Detect which cell encompasses the target text, then output its [X, Y] center coordinate. 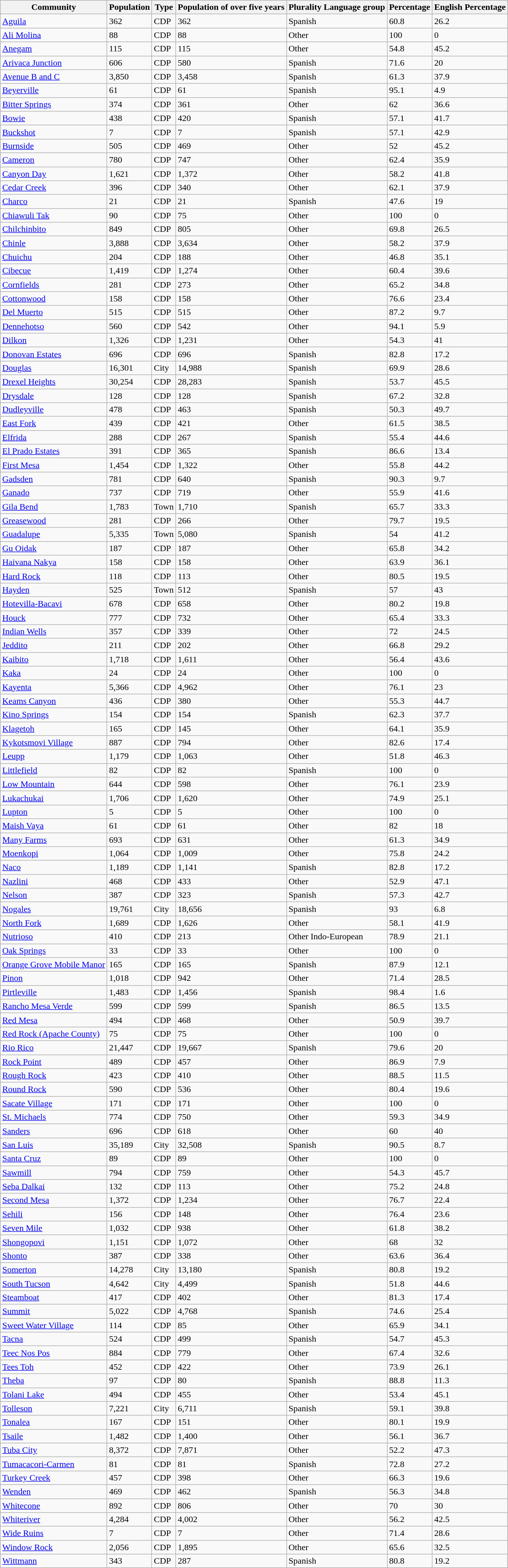
132 [130, 1186]
36.7 [470, 1436]
Plurality Language group [337, 7]
64.1 [410, 729]
Dennehotso [54, 326]
24.5 [470, 632]
323 [231, 895]
Dudleyville [54, 410]
41.9 [470, 923]
525 [130, 590]
Greasewood [54, 520]
606 [130, 63]
69.8 [410, 229]
Chuichu [54, 257]
97 [130, 1381]
35,189 [130, 1145]
38.5 [470, 424]
21,447 [130, 1048]
4,642 [130, 1283]
94.1 [410, 326]
19,761 [130, 909]
Ganado [54, 493]
68 [410, 1242]
1,783 [130, 507]
1,063 [231, 756]
779 [231, 1353]
25.4 [470, 1311]
18,656 [231, 909]
32.5 [470, 1547]
26.2 [470, 21]
Seba Dalkai [54, 1186]
3,634 [231, 243]
211 [130, 645]
1,179 [130, 756]
57 [410, 590]
942 [231, 978]
455 [231, 1395]
598 [231, 784]
Tacna [54, 1339]
Tolani Lake [54, 1395]
61.8 [410, 1228]
737 [130, 493]
13.5 [470, 1006]
267 [231, 437]
1,611 [231, 659]
4,768 [231, 1311]
55.3 [410, 701]
46.3 [470, 756]
62 [410, 104]
5.9 [470, 326]
54.8 [410, 49]
Community [54, 7]
1,400 [231, 1436]
148 [231, 1214]
Tonalea [54, 1422]
12.1 [470, 964]
13,180 [231, 1269]
1,009 [231, 854]
19.9 [470, 1422]
53.7 [410, 382]
65.2 [410, 285]
2,056 [130, 1547]
Houck [54, 618]
Turkey Creek [54, 1478]
69.9 [410, 368]
86.5 [410, 1006]
422 [231, 1367]
32.8 [470, 395]
Shongopovi [54, 1242]
18 [470, 826]
436 [130, 701]
85 [231, 1325]
Cameron [54, 160]
Kayenta [54, 687]
118 [130, 576]
32,508 [231, 1145]
80 [231, 1381]
732 [231, 618]
El Prado Estates [54, 451]
81.3 [410, 1298]
590 [130, 1089]
167 [130, 1422]
San Luis [54, 1145]
47.1 [470, 881]
Keams Canyon [54, 701]
1,456 [231, 992]
61.5 [410, 424]
343 [130, 1561]
402 [231, 1298]
560 [130, 326]
1,189 [130, 867]
East Fork [54, 424]
Chinle [54, 243]
Tees Toh [54, 1367]
60 [410, 1131]
1,482 [130, 1436]
Kino Springs [54, 715]
29.2 [470, 645]
3,850 [130, 77]
Arivaca Junction [54, 63]
Cornfields [54, 285]
884 [130, 1353]
288 [130, 437]
Rio Rico [54, 1048]
463 [231, 410]
505 [130, 146]
65.6 [410, 1547]
380 [231, 701]
34.2 [470, 548]
1,621 [130, 174]
70 [410, 1506]
42.5 [470, 1520]
67.4 [410, 1353]
1,064 [130, 854]
41.6 [470, 493]
417 [130, 1298]
Many Farms [54, 839]
41.2 [470, 534]
65.4 [410, 618]
65.8 [410, 548]
Kaibito [54, 659]
74.9 [410, 798]
887 [130, 742]
Naco [54, 867]
Douglas [54, 368]
56.1 [410, 1436]
80.4 [410, 1089]
421 [231, 424]
55.8 [410, 465]
44.7 [470, 701]
First Mesa [54, 465]
88.8 [410, 1381]
Window Rock [54, 1547]
Round Rock [54, 1089]
52 [410, 146]
658 [231, 604]
95.1 [410, 90]
55.9 [410, 493]
Nazlini [54, 881]
19,667 [231, 1048]
202 [231, 645]
44.2 [470, 465]
5,080 [231, 534]
3,458 [231, 77]
45.5 [470, 382]
76.6 [410, 299]
45.3 [470, 1339]
52.9 [410, 881]
Sehili [54, 1214]
14,278 [130, 1269]
58.1 [410, 923]
37.7 [470, 715]
79.6 [410, 1048]
Cibecue [54, 271]
Drysdale [54, 395]
423 [130, 1076]
156 [130, 1214]
Sanders [54, 1131]
74.6 [410, 1311]
Nutrioso [54, 937]
76.4 [410, 1214]
Other Indo-European [337, 937]
396 [130, 188]
Oak Springs [54, 951]
1,274 [231, 271]
43.6 [470, 659]
56.4 [410, 659]
47.3 [470, 1450]
805 [231, 229]
55.4 [410, 437]
361 [231, 104]
19 [470, 202]
65.7 [410, 507]
Cedar Creek [54, 188]
Nelson [54, 895]
35.1 [470, 257]
Haivana Nakya [54, 562]
439 [130, 424]
Gu Oidak [54, 548]
Leupp [54, 756]
Wide Ruins [54, 1533]
4,962 [231, 687]
59.1 [410, 1408]
46.8 [410, 257]
145 [231, 729]
Jeddito [54, 645]
19.8 [470, 604]
34.1 [470, 1325]
62.3 [410, 715]
41 [470, 340]
90.5 [410, 1145]
93 [410, 909]
Anegam [54, 49]
39.7 [470, 1020]
North Fork [54, 923]
849 [130, 229]
Seven Mile [54, 1228]
Kaka [54, 673]
Klagetoh [54, 729]
1,234 [231, 1200]
478 [130, 410]
6,711 [231, 1408]
499 [231, 1339]
Lukachukai [54, 798]
747 [231, 160]
Tsaile [54, 1436]
86.9 [410, 1062]
7,871 [231, 1450]
50.3 [410, 410]
213 [231, 937]
1,483 [130, 992]
Sweet Water Village [54, 1325]
Somerton [54, 1269]
433 [231, 881]
340 [231, 188]
30 [470, 1506]
Tolleson [54, 1408]
71.6 [410, 63]
Nogales [54, 909]
Red Mesa [54, 1020]
42.9 [470, 132]
23.9 [470, 784]
6.8 [470, 909]
57.3 [410, 895]
542 [231, 326]
Avenue B and C [54, 77]
640 [231, 479]
1,620 [231, 798]
Pirtleville [54, 992]
5,022 [130, 1311]
66.3 [410, 1478]
11.5 [470, 1076]
43 [470, 590]
536 [231, 1089]
78.9 [410, 937]
63.6 [410, 1256]
St. Michaels [54, 1117]
7,221 [130, 1408]
Summit [54, 1311]
56.3 [410, 1491]
16,301 [130, 368]
Elfrida [54, 437]
86.6 [410, 451]
36.1 [470, 562]
Tuba City [54, 1450]
73.9 [410, 1367]
1,326 [130, 340]
Rancho Mesa Verde [54, 1006]
Shonto [54, 1256]
Population of over five years [231, 7]
391 [130, 451]
1,231 [231, 340]
72 [410, 632]
719 [231, 493]
1,626 [231, 923]
892 [130, 1506]
Steamboat [54, 1298]
Chiawuli Tak [54, 215]
Charco [54, 202]
54.7 [410, 1339]
Teec Nos Pos [54, 1353]
Gila Bend [54, 507]
24.2 [470, 854]
Hayden [54, 590]
87.9 [410, 964]
8,372 [130, 1450]
21.1 [470, 937]
98.4 [410, 992]
South Tucson [54, 1283]
678 [130, 604]
45.1 [470, 1395]
Rough Rock [54, 1076]
32 [470, 1242]
Indian Wells [54, 632]
Beyerville [54, 90]
62.1 [410, 188]
Bitter Springs [54, 104]
Moenkopi [54, 854]
47.6 [410, 202]
36.6 [470, 104]
4,002 [231, 1520]
80.2 [410, 604]
82.6 [410, 742]
806 [231, 1506]
41.8 [470, 174]
22.4 [470, 1200]
1,032 [130, 1228]
1,718 [130, 659]
23.4 [470, 299]
52.2 [410, 1450]
11.3 [470, 1381]
Buckshot [54, 132]
23.6 [470, 1214]
287 [231, 1561]
338 [231, 1256]
39.8 [470, 1408]
1.6 [470, 992]
27.2 [470, 1464]
Canyon Day [54, 174]
Ali Molina [54, 35]
13.4 [470, 451]
631 [231, 839]
14,988 [231, 368]
23 [470, 687]
Drexel Heights [54, 382]
English Percentage [470, 7]
28,283 [231, 382]
45.7 [470, 1173]
1,018 [130, 978]
60.8 [410, 21]
1,706 [130, 798]
462 [231, 1491]
5,335 [130, 534]
Theba [54, 1381]
80.1 [410, 1422]
Sawmill [54, 1173]
Red Rock (Apache County) [54, 1034]
693 [130, 839]
Tumacacori-Carmen [54, 1464]
88.5 [410, 1076]
Chilchinbito [54, 229]
Aguila [54, 21]
398 [231, 1478]
41.7 [470, 118]
Bowie [54, 118]
Hard Rock [54, 576]
750 [231, 1117]
Whiteriver [54, 1520]
Kykotsmovi Village [54, 742]
28.5 [470, 978]
38.2 [470, 1228]
438 [130, 118]
Wittmann [54, 1561]
Type [164, 7]
80.5 [410, 576]
30,254 [130, 382]
90 [130, 215]
1,072 [231, 1242]
759 [231, 1173]
Orange Grove Mobile Manor [54, 964]
452 [130, 1367]
Del Muerto [54, 312]
Population [130, 7]
60.4 [410, 271]
5,366 [130, 687]
357 [130, 632]
1,322 [231, 465]
Hotevilla-Bacavi [54, 604]
489 [130, 1062]
4,499 [231, 1283]
3,888 [130, 243]
Dilkon [54, 340]
25.1 [470, 798]
75.2 [410, 1186]
Santa Cruz [54, 1159]
273 [231, 285]
Percentage [410, 7]
777 [130, 618]
42.7 [470, 895]
54 [410, 534]
Low Mountain [54, 784]
Maish Vaya [54, 826]
644 [130, 784]
75.8 [410, 854]
365 [231, 451]
266 [231, 520]
32.6 [470, 1353]
65.9 [410, 1325]
Burnside [54, 146]
524 [130, 1339]
40 [470, 1131]
50.9 [410, 1020]
339 [231, 632]
24.8 [470, 1186]
Gadsden [54, 479]
Lupton [54, 812]
1,151 [130, 1242]
76.7 [410, 1200]
87.2 [410, 312]
Littlefield [54, 770]
420 [231, 118]
90.3 [410, 479]
Wenden [54, 1491]
Whitecone [54, 1506]
774 [130, 1117]
1,710 [231, 507]
67.2 [410, 395]
66.8 [410, 645]
Sacate Village [54, 1103]
26.5 [470, 229]
49.7 [470, 410]
Guadalupe [54, 534]
151 [231, 1422]
188 [231, 257]
1,689 [130, 923]
7.9 [470, 1062]
62.4 [410, 160]
938 [231, 1228]
36.4 [470, 1256]
781 [130, 479]
780 [130, 160]
53.4 [410, 1395]
374 [130, 104]
4.9 [470, 90]
72.8 [410, 1464]
1,419 [130, 271]
39.6 [470, 271]
512 [231, 590]
1,141 [231, 867]
Rock Point [54, 1062]
8.7 [470, 1145]
618 [231, 1131]
1,454 [130, 465]
Donovan Estates [54, 354]
63.9 [410, 562]
56.2 [410, 1520]
59.3 [410, 1117]
1,895 [231, 1547]
114 [130, 1325]
Cottonwood [54, 299]
26.1 [470, 1367]
4,284 [130, 1520]
580 [231, 63]
Second Mesa [54, 1200]
Pinon [54, 978]
204 [130, 257]
79.7 [410, 520]
